For the text-containing cell, return its midpoint in (x, y) coordinate format. 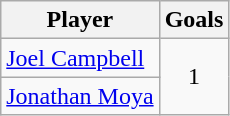
Joel Campbell (80, 58)
Player (80, 20)
Jonathan Moya (80, 96)
Goals (194, 20)
1 (194, 77)
